Detect which cell encompasses the target text, then output its [X, Y] center coordinate. 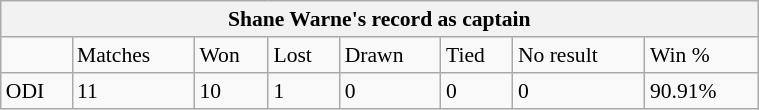
Matches [133, 55]
10 [231, 91]
90.91% [702, 91]
Lost [304, 55]
Won [231, 55]
ODI [36, 91]
1 [304, 91]
Shane Warne's record as captain [380, 19]
Tied [477, 55]
No result [579, 55]
Win % [702, 55]
Drawn [390, 55]
11 [133, 91]
